From the cell containing the given text, extract its center point as (X, Y) coordinate. 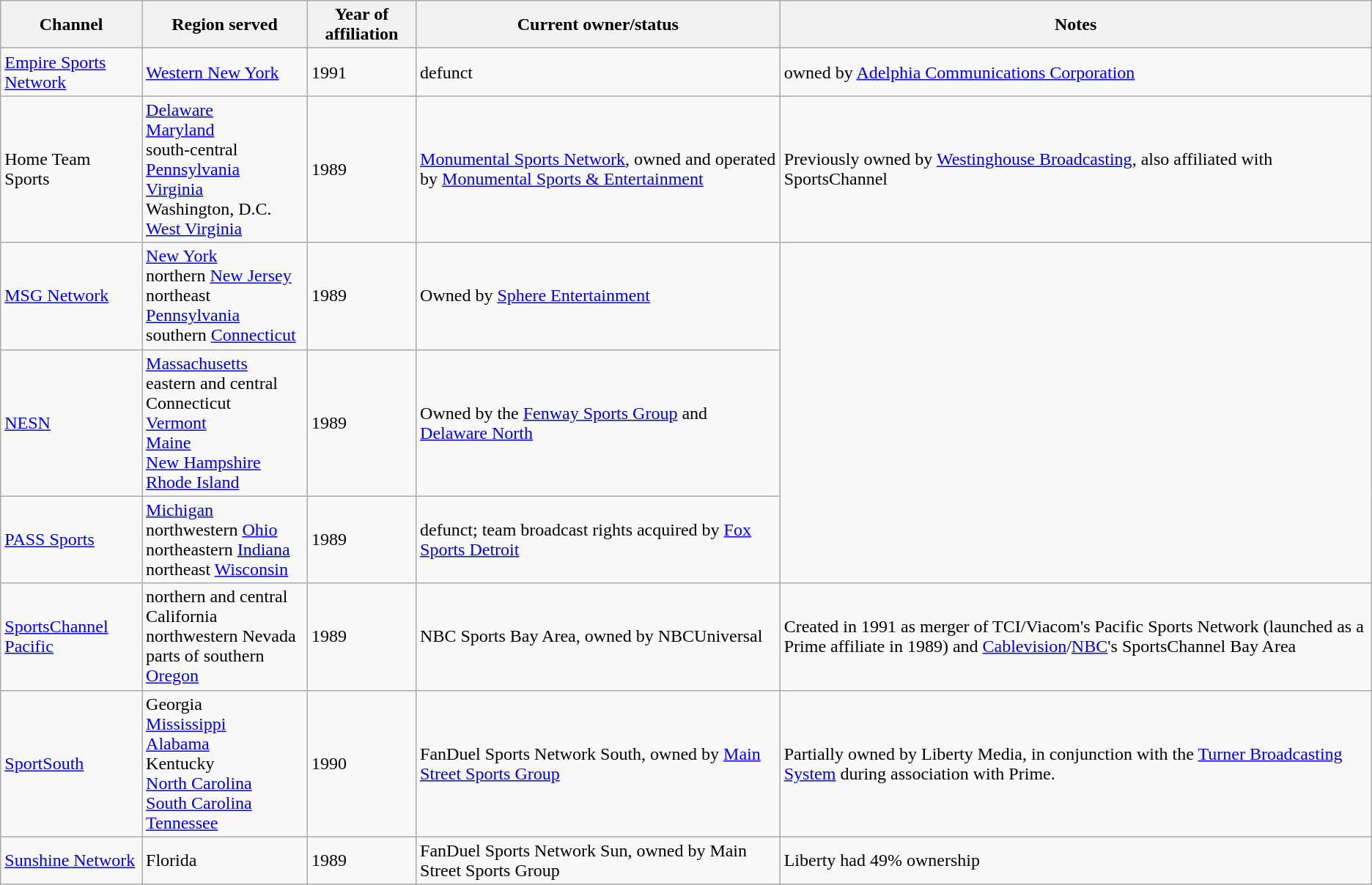
defunct (598, 72)
Partially owned by Liberty Media, in conjunction with the Turner Broadcasting System during association with Prime. (1076, 763)
Western New York (225, 72)
Massachusettseastern and central ConnecticutVermontMaineNew HampshireRhode Island (225, 423)
northern and central Californianorthwestern Nevadaparts of southern Oregon (225, 637)
Sunshine Network (72, 860)
Home Team Sports (72, 169)
Owned by Sphere Entertainment (598, 296)
PASS Sports (72, 539)
Liberty had 49% ownership (1076, 860)
FanDuel Sports Network Sun, owned by Main Street Sports Group (598, 860)
New Yorknorthern New Jerseynortheast Pennsylvaniasouthern Connecticut (225, 296)
Created in 1991 as merger of TCI/Viacom's Pacific Sports Network (launched as a Prime affiliate in 1989) and Cablevision/NBC's SportsChannel Bay Area (1076, 637)
Current owner/status (598, 25)
DelawareMarylandsouth-central PennsylvaniaVirginiaWashington, D.C.West Virginia (225, 169)
Channel (72, 25)
GeorgiaMississippiAlabamaKentuckyNorth CarolinaSouth CarolinaTennessee (225, 763)
MSG Network (72, 296)
Michigannorthwestern Ohionortheastern Indiananortheast Wisconsin (225, 539)
1991 (361, 72)
NESN (72, 423)
Owned by the Fenway Sports Group and Delaware North (598, 423)
1990 (361, 763)
Notes (1076, 25)
FanDuel Sports Network South, owned by Main Street Sports Group (598, 763)
Year of affiliation (361, 25)
Previously owned by Westinghouse Broadcasting, also affiliated with SportsChannel (1076, 169)
owned by Adelphia Communications Corporation (1076, 72)
Region served (225, 25)
SportsChannel Pacific (72, 637)
Empire Sports Network (72, 72)
defunct; team broadcast rights acquired by Fox Sports Detroit (598, 539)
Florida (225, 860)
SportSouth (72, 763)
Monumental Sports Network, owned and operated by Monumental Sports & Entertainment (598, 169)
NBC Sports Bay Area, owned by NBCUniversal (598, 637)
